Extract the (x, y) coordinate from the center of the cell holding the provided text.  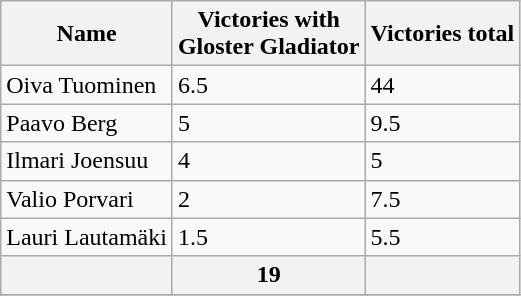
7.5 (442, 199)
19 (268, 275)
1.5 (268, 237)
Victories total (442, 34)
6.5 (268, 85)
Paavo Berg (87, 123)
4 (268, 161)
9.5 (442, 123)
2 (268, 199)
Ilmari Joensuu (87, 161)
5.5 (442, 237)
Victories withGloster Gladiator (268, 34)
Lauri Lautamäki (87, 237)
Valio Porvari (87, 199)
44 (442, 85)
Oiva Tuominen (87, 85)
Name (87, 34)
